Pinpoint the cell where the given text exists, returning its (X, Y) midpoint coordinate. 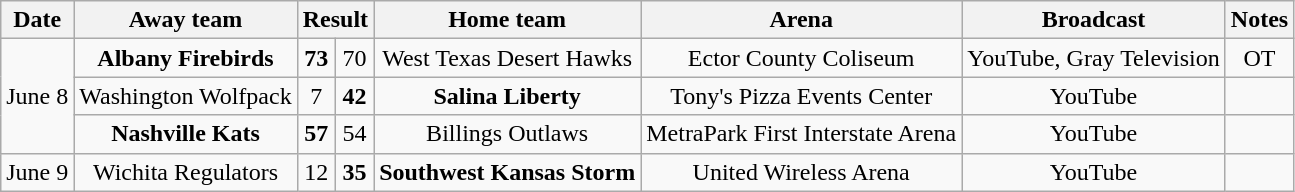
Arena (802, 20)
Date (38, 20)
57 (316, 134)
12 (316, 172)
Salina Liberty (508, 96)
7 (316, 96)
Southwest Kansas Storm (508, 172)
Broadcast (1094, 20)
Albany Firebirds (186, 58)
Billings Outlaws (508, 134)
June 9 (38, 172)
United Wireless Arena (802, 172)
Ector County Coliseum (802, 58)
Tony's Pizza Events Center (802, 96)
Notes (1259, 20)
OT (1259, 58)
West Texas Desert Hawks (508, 58)
70 (354, 58)
Wichita Regulators (186, 172)
73 (316, 58)
35 (354, 172)
42 (354, 96)
Nashville Kats (186, 134)
Washington Wolfpack (186, 96)
YouTube, Gray Television (1094, 58)
Away team (186, 20)
54 (354, 134)
Home team (508, 20)
MetraPark First Interstate Arena (802, 134)
June 8 (38, 96)
Result (335, 20)
